Output the (X, Y) coordinate of the center of the cell containing the given text.  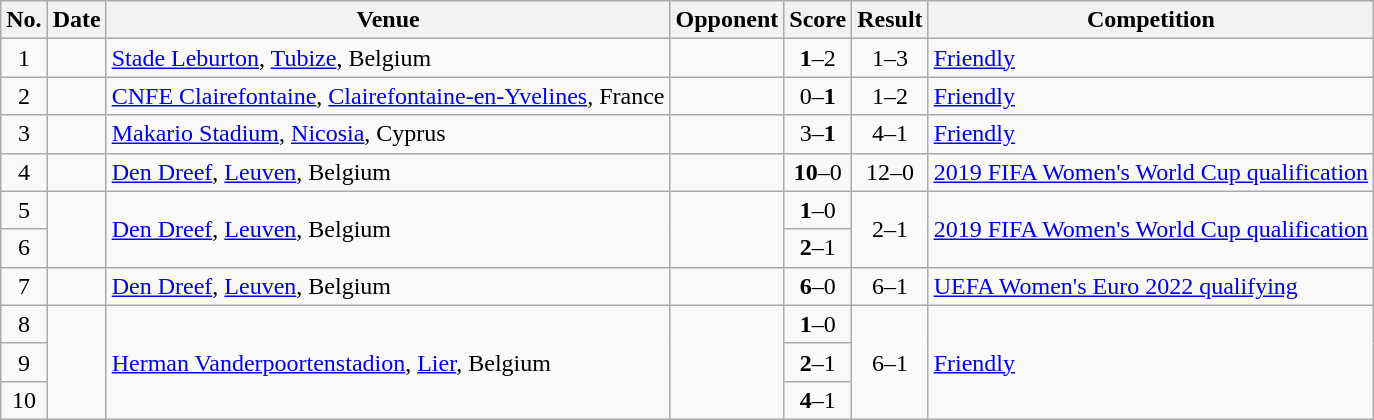
6 (24, 248)
Herman Vanderpoortenstadion, Lier, Belgium (388, 362)
5 (24, 210)
Date (76, 20)
0–1 (818, 96)
Venue (388, 20)
Score (818, 20)
2 (24, 96)
12–0 (890, 172)
UEFA Women's Euro 2022 qualifying (1151, 286)
9 (24, 362)
4 (24, 172)
Competition (1151, 20)
Stade Leburton, Tubize, Belgium (388, 58)
CNFE Clairefontaine, Clairefontaine-en-Yvelines, France (388, 96)
6–0 (818, 286)
8 (24, 324)
No. (24, 20)
7 (24, 286)
Result (890, 20)
10 (24, 400)
3 (24, 134)
1 (24, 58)
Makario Stadium, Nicosia, Cyprus (388, 134)
3–1 (818, 134)
1–3 (890, 58)
Opponent (727, 20)
10–0 (818, 172)
